Extract the [x, y] coordinate from the center of the cell holding the provided text.  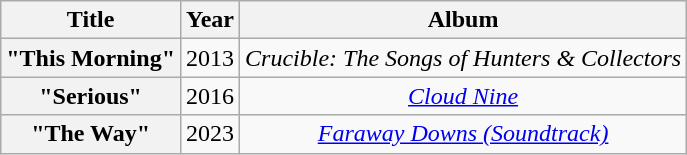
2023 [210, 134]
Crucible: The Songs of Hunters & Collectors [464, 58]
Year [210, 20]
"This Morning" [91, 58]
Title [91, 20]
Album [464, 20]
Faraway Downs (Soundtrack) [464, 134]
2013 [210, 58]
"Serious" [91, 96]
"The Way" [91, 134]
Cloud Nine [464, 96]
2016 [210, 96]
